Output the [x, y] coordinate of the center of the cell containing the given text.  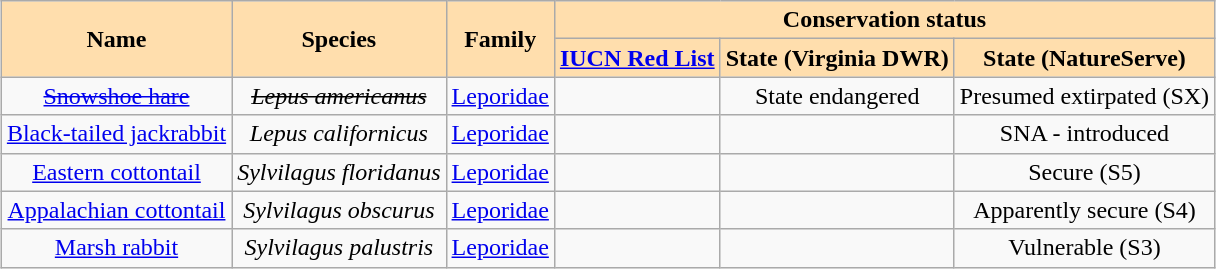
Lepus californicus [339, 134]
Marsh rabbit [116, 248]
State endangered [837, 96]
Lepus americanus [339, 96]
Sylvilagus floridanus [339, 172]
Apparently secure (S4) [1084, 210]
Species [339, 39]
Snowshoe hare [116, 96]
Vulnerable (S3) [1084, 248]
State (Virginia DWR) [837, 58]
Name [116, 39]
Presumed extirpated (SX) [1084, 96]
Sylvilagus obscurus [339, 210]
SNA - introduced [1084, 134]
Sylvilagus palustris [339, 248]
Appalachian cottontail [116, 210]
Conservation status [884, 20]
State (NatureServe) [1084, 58]
Secure (S5) [1084, 172]
Family [500, 39]
Eastern cottontail [116, 172]
Black-tailed jackrabbit [116, 134]
IUCN Red List [637, 58]
